From the cell containing the given text, extract its center point as [X, Y] coordinate. 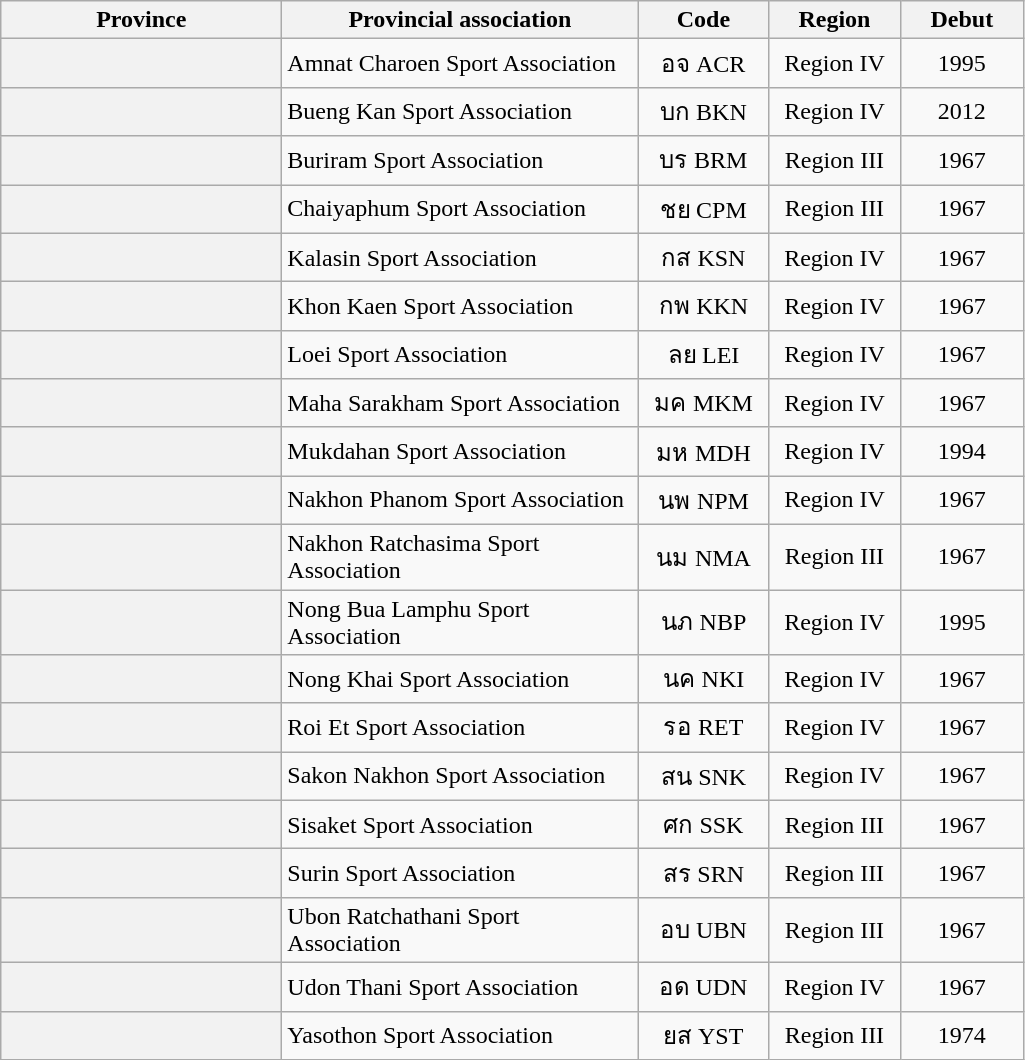
Debut [962, 20]
ลย LEI [704, 354]
ศก SSK [704, 824]
นภ NBP [704, 622]
Province [142, 20]
อบ UBN [704, 930]
บร BRM [704, 160]
นพ NPM [704, 500]
อจ ACR [704, 64]
สน SNK [704, 776]
รอ RET [704, 728]
กส KSN [704, 258]
Surin Sport Association [460, 874]
Buriram Sport Association [460, 160]
Loei Sport Association [460, 354]
นค NKI [704, 680]
Nong Bua Lamphu Sport Association [460, 622]
Udon Thani Sport Association [460, 986]
1994 [962, 452]
Roi Et Sport Association [460, 728]
2012 [962, 112]
อด UDN [704, 986]
นม NMA [704, 556]
ยส YST [704, 1036]
กพ KKN [704, 306]
Code [704, 20]
มห MDH [704, 452]
ชย CPM [704, 208]
Bueng Kan Sport Association [460, 112]
Khon Kaen Sport Association [460, 306]
Amnat Charoen Sport Association [460, 64]
Chaiyaphum Sport Association [460, 208]
1974 [962, 1036]
Provincial association [460, 20]
Nakhon Ratchasima Sport Association [460, 556]
Nong Khai Sport Association [460, 680]
Mukdahan Sport Association [460, 452]
Sisaket Sport Association [460, 824]
Nakhon Phanom Sport Association [460, 500]
Maha Sarakham Sport Association [460, 404]
มค MKM [704, 404]
Yasothon Sport Association [460, 1036]
Kalasin Sport Association [460, 258]
Ubon Ratchathani Sport Association [460, 930]
สร SRN [704, 874]
Sakon Nakhon Sport Association [460, 776]
บก BKN [704, 112]
Region [834, 20]
